Output the (X, Y) coordinate of the center of the cell containing the given text.  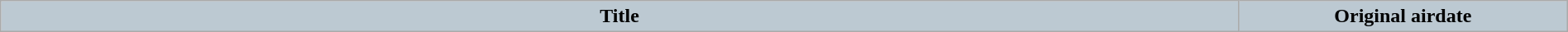
Title (620, 16)
Original airdate (1403, 16)
